Search for the cell housing the specified text and yield its [X, Y] center coordinate. 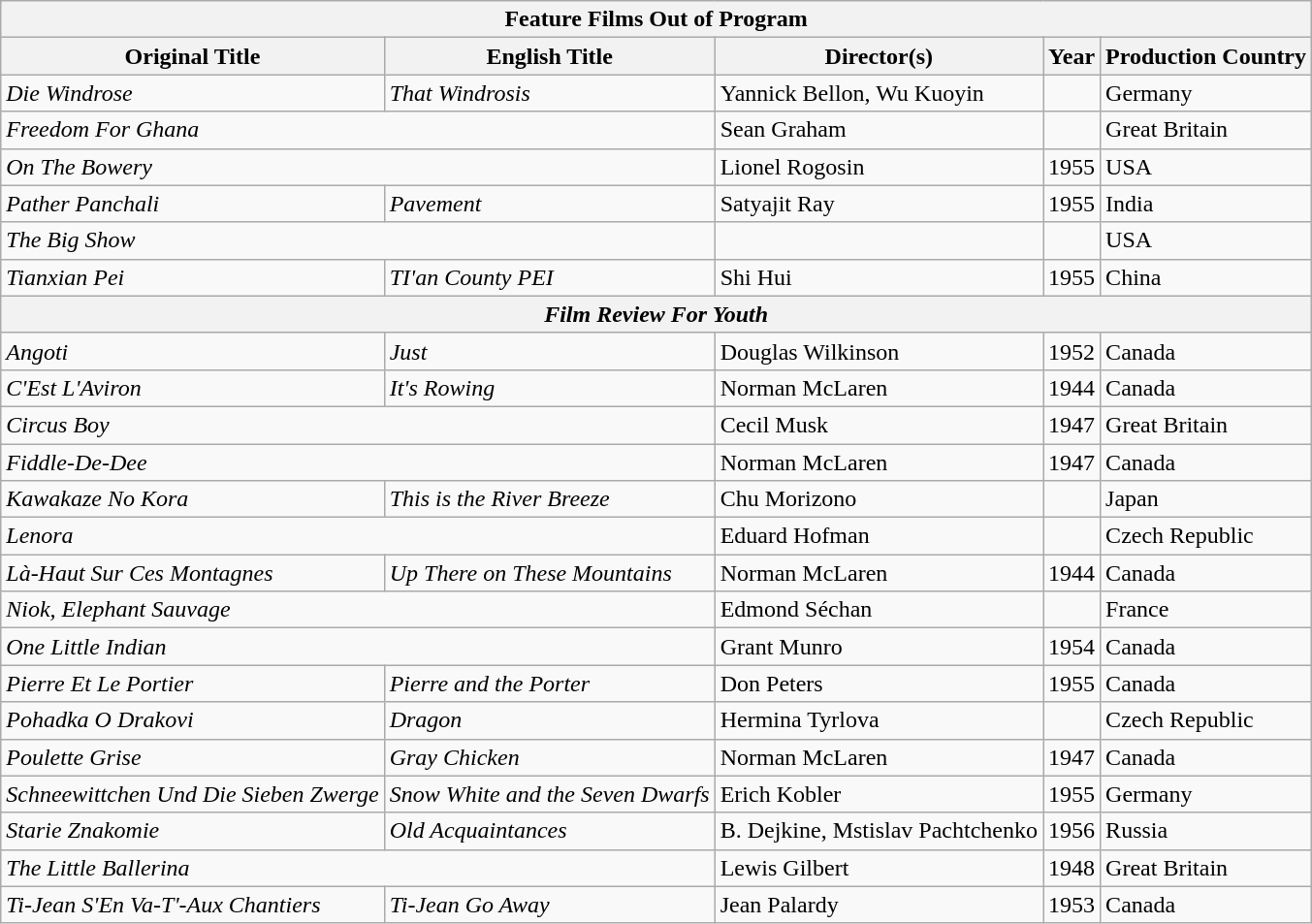
Starie Znakomie [192, 831]
Feature Films Out of Program [656, 19]
Pierre Et Le Portier [192, 684]
Gray Chicken [549, 757]
That Windrosis [549, 93]
This is the River Breeze [549, 499]
TI'an County PEI [549, 277]
1953 [1072, 905]
Lenora [358, 536]
Schneewittchen Und Die Sieben Zwerge [192, 794]
Pavement [549, 204]
It's Rowing [549, 388]
1948 [1072, 868]
Eduard Hofman [879, 536]
Douglas Wilkinson [879, 351]
Film Review For Youth [656, 314]
Just [549, 351]
Production Country [1206, 56]
Original Title [192, 56]
Pohadka O Drakovi [192, 720]
Niok, Elephant Sauvage [358, 610]
Up There on These Mountains [549, 573]
The Little Ballerina [358, 868]
Fiddle-De-Dee [358, 462]
Yannick Bellon, Wu Kuoyin [879, 93]
Die Windrose [192, 93]
Chu Morizono [879, 499]
Pather Panchali [192, 204]
France [1206, 610]
Angoti [192, 351]
Circus Boy [358, 425]
Year [1072, 56]
Freedom For Ghana [358, 130]
Shi Hui [879, 277]
Lewis Gilbert [879, 868]
C'Est L'Aviron [192, 388]
On The Bowery [358, 167]
One Little Indian [358, 647]
Director(s) [879, 56]
Japan [1206, 499]
The Big Show [358, 240]
Russia [1206, 831]
Dragon [549, 720]
China [1206, 277]
Ti-Jean Go Away [549, 905]
Cecil Musk [879, 425]
Grant Munro [879, 647]
Erich Kobler [879, 794]
Old Acquaintances [549, 831]
Snow White and the Seven Dwarfs [549, 794]
B. Dejkine, Mstislav Pachtchenko [879, 831]
1956 [1072, 831]
Don Peters [879, 684]
Tianxian Pei [192, 277]
Lionel Rogosin [879, 167]
Là-Haut Sur Ces Montagnes [192, 573]
Ti-Jean S'En Va-T'-Aux Chantiers [192, 905]
1954 [1072, 647]
English Title [549, 56]
Kawakaze No Kora [192, 499]
Satyajit Ray [879, 204]
Poulette Grise [192, 757]
1952 [1072, 351]
India [1206, 204]
Jean Palardy [879, 905]
Sean Graham [879, 130]
Pierre and the Porter [549, 684]
Hermina Tyrlova [879, 720]
Edmond Séchan [879, 610]
